For the text-containing cell, return its midpoint in [x, y] coordinate format. 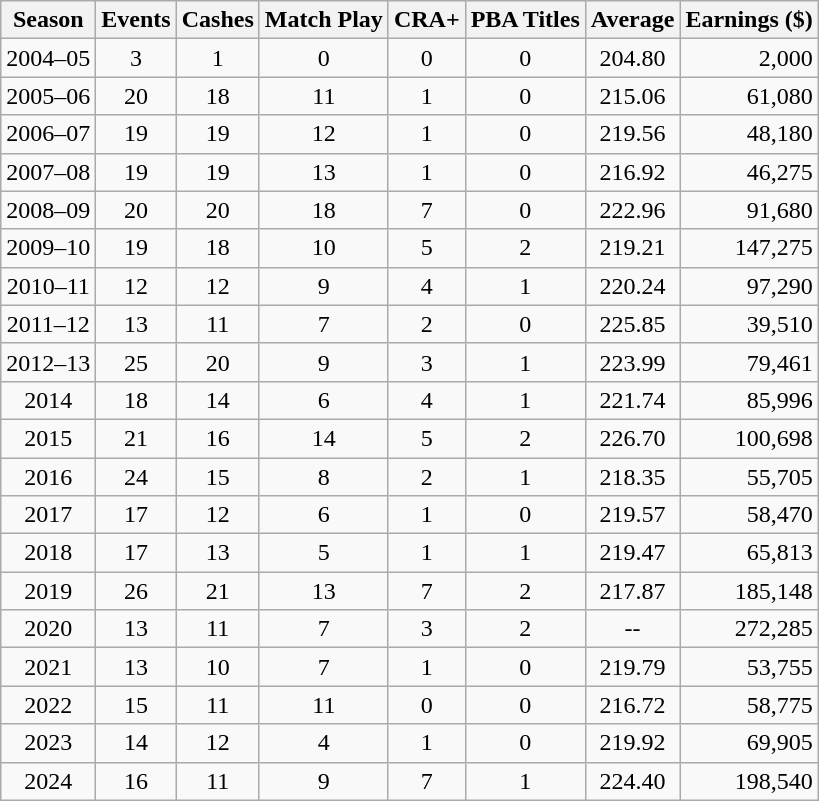
61,080 [749, 96]
2004–05 [48, 58]
219.47 [632, 553]
224.40 [632, 781]
2018 [48, 553]
223.99 [632, 362]
2024 [48, 781]
221.74 [632, 400]
2009–10 [48, 248]
2008–09 [48, 210]
Events [136, 20]
219.56 [632, 134]
226.70 [632, 438]
39,510 [749, 324]
55,705 [749, 477]
-- [632, 629]
2006–07 [48, 134]
58,470 [749, 515]
2019 [48, 591]
97,290 [749, 286]
100,698 [749, 438]
69,905 [749, 743]
25 [136, 362]
CRA+ [426, 20]
219.57 [632, 515]
215.06 [632, 96]
2017 [48, 515]
2021 [48, 667]
58,775 [749, 705]
8 [324, 477]
204.80 [632, 58]
2011–12 [48, 324]
2016 [48, 477]
Average [632, 20]
85,996 [749, 400]
2014 [48, 400]
Earnings ($) [749, 20]
2005–06 [48, 96]
219.92 [632, 743]
2023 [48, 743]
Match Play [324, 20]
198,540 [749, 781]
2010–11 [48, 286]
53,755 [749, 667]
2,000 [749, 58]
PBA Titles [525, 20]
219.79 [632, 667]
Season [48, 20]
65,813 [749, 553]
46,275 [749, 172]
217.87 [632, 591]
185,148 [749, 591]
79,461 [749, 362]
Cashes [218, 20]
216.72 [632, 705]
222.96 [632, 210]
2012–13 [48, 362]
26 [136, 591]
220.24 [632, 286]
272,285 [749, 629]
91,680 [749, 210]
2015 [48, 438]
48,180 [749, 134]
24 [136, 477]
225.85 [632, 324]
2022 [48, 705]
2007–08 [48, 172]
218.35 [632, 477]
216.92 [632, 172]
147,275 [749, 248]
2020 [48, 629]
219.21 [632, 248]
